Capture the cell that displays the provided text and extract its (X, Y) central coordinate. 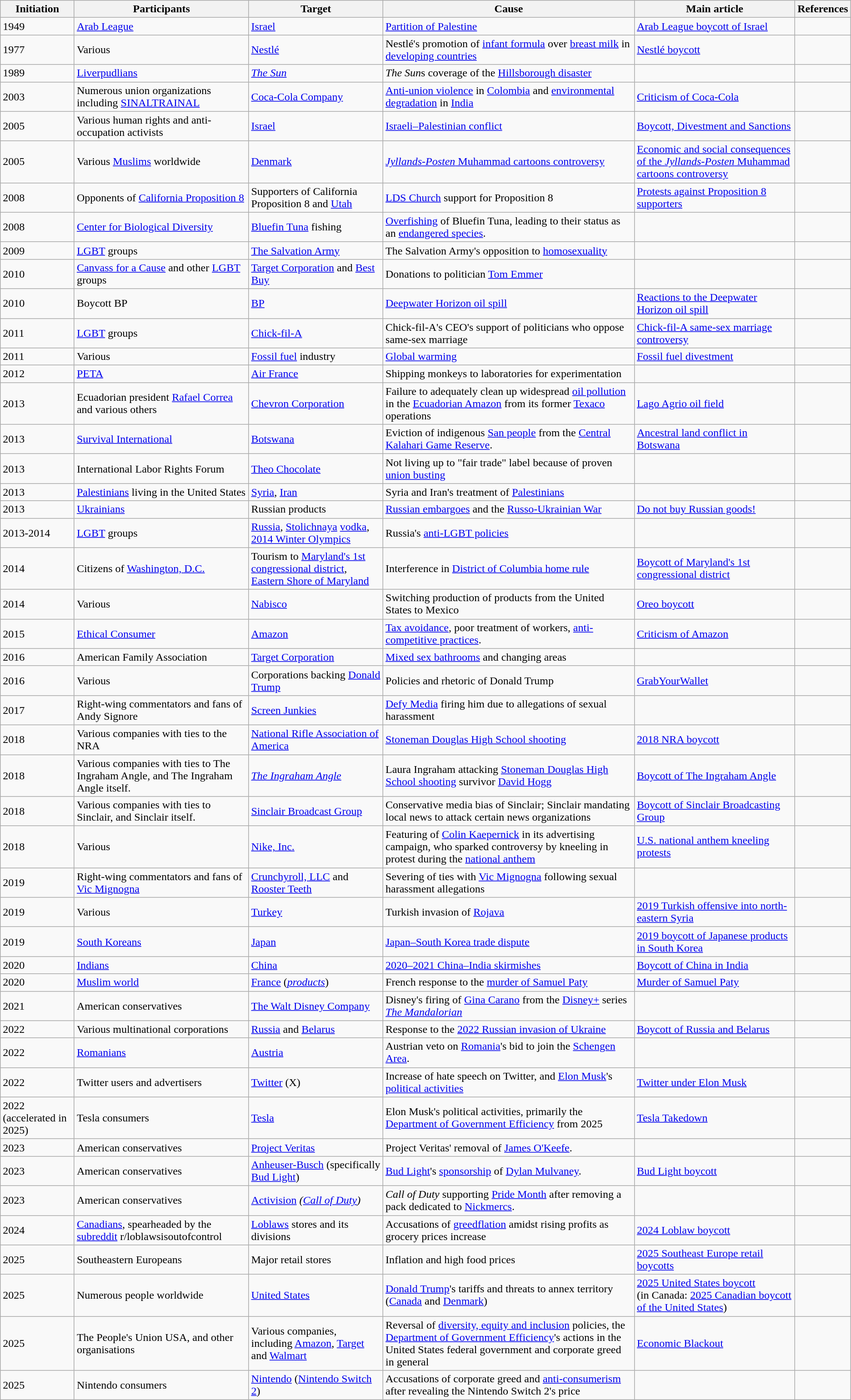
Twitter under Elon Musk (715, 1082)
Initiation (37, 9)
Israeli–Palestinian conflict (509, 126)
Partition of Palestine (509, 26)
Turkey (316, 912)
Canvass for a Cause and other LGBT groups (161, 274)
Nike, Inc. (316, 847)
2019 Turkish offensive into north-eastern Syria (715, 912)
Nabisco (316, 604)
Reactions to the Deepwater Horizon oil spill (715, 304)
Tourism to Maryland's 1st congressional district, Eastern Shore of Maryland (316, 568)
Boycott BP (161, 304)
Coca-Cola Company (316, 96)
2024 (37, 1230)
Oreo boycott (715, 604)
Various human rights and anti-occupation activists (161, 126)
Nestlé (316, 50)
Chick-fil-A same-sex marriage controversy (715, 333)
2019 boycott of Japanese products in South Korea (715, 942)
Disney's firing of Gina Carano from the Disney+ series The Mandalorian (509, 1006)
U.S. national anthem kneeling protests (715, 847)
Denmark (316, 162)
Austria (316, 1052)
American Family Association (161, 657)
Overfishing of Bluefin Tuna, leading to their status as an endangered species. (509, 227)
2021 (37, 1006)
Fossil fuel industry (316, 357)
Boycott of The Ingraham Angle (715, 775)
Opponents of California Proposition 8 (161, 197)
French response to the murder of Samuel Paty (509, 982)
Turkish invasion of Rojava (509, 912)
2015 (37, 633)
Russia, Stolichnaya vodka, 2014 Winter Olympics (316, 533)
Boycott of China in India (715, 965)
1949 (37, 26)
Various companies with ties to The Ingraham Angle, and The Ingraham Angle itself. (161, 775)
Various companies with ties to Sinclair, and Sinclair itself. (161, 812)
Sinclair Broadcast Group (316, 812)
Increase of hate speech on Twitter, and Elon Musk's political activities (509, 1082)
Twitter users and advertisers (161, 1082)
Participants (161, 9)
Target Corporation and Best Buy (316, 274)
Twitter (X) (316, 1082)
Right-wing commentators and fans of Andy Signore (161, 710)
Cause (509, 9)
Tesla (316, 1118)
Supporters of California Proposition 8 and Utah (316, 197)
Do not buy Russian goods! (715, 509)
Interference in District of Columbia home rule (509, 568)
Numerous people worldwide (161, 1295)
Right-wing commentators and fans of Vic Mignogna (161, 882)
Inflation and high food prices (509, 1260)
Japan (316, 942)
2013-2014 (37, 533)
Shipping monkeys to laboratories for experimentation (509, 374)
Donald Trump's tariffs and threats to annex territory (Canada and Denmark) (509, 1295)
Tesla Takedown (715, 1118)
Criticism of Amazon (715, 633)
Nintendo (Nintendo Switch 2) (316, 1385)
Criticism of Coca-Cola (715, 96)
Russian products (316, 509)
South Koreans (161, 942)
Ecuadorian president Rafael Correa and various others (161, 404)
Austrian veto on Romania's bid to join the Schengen Area. (509, 1052)
Various multinational corporations (161, 1029)
Project Veritas (316, 1147)
Russian embargoes and the Russo-Ukrainian War (509, 509)
Canadians, spearheaded by the subreddit r/loblawsisoutofcontrol (161, 1230)
References (823, 9)
Not living up to "fair trade" label because of proven union busting (509, 469)
Russia and Belarus (316, 1029)
2003 (37, 96)
France (products) (316, 982)
The Salvation Army (316, 250)
Botswana (316, 439)
Boycott of Russia and Belarus (715, 1029)
Arab League boycott of Israel (715, 26)
Citizens of Washington, D.C. (161, 568)
Main article (715, 9)
Screen Junkies (316, 710)
2024 Loblaw boycott (715, 1230)
International Labor Rights Forum (161, 469)
BP (316, 304)
Chick-fil-A's CEO's support of politicians who oppose same-sex marriage (509, 333)
Switching production of products from the United States to Mexico (509, 604)
Target (316, 9)
Tax avoidance, poor treatment of workers, anti-competitive practices. (509, 633)
Theo Chocolate (316, 469)
Featuring of Colin Kaepernick in its advertising campaign, who sparked controversy by kneeling in protest during the national anthem (509, 847)
China (316, 965)
Economic and social consequences of the Jyllands-Posten Muhammad cartoons controversy (715, 162)
Laura Ingraham attacking Stoneman Douglas High School shooting survivor David Hogg (509, 775)
Boycott of Sinclair Broadcasting Group (715, 812)
2009 (37, 250)
2012 (37, 374)
Donations to politician Tom Emmer (509, 274)
Anti-union violence in Colombia and environmental degradation in India (509, 96)
2022 (accelerated in 2025) (37, 1118)
2018 NRA boycott (715, 740)
Chevron Corporation (316, 404)
Bluefin Tuna fishing (316, 227)
Russia's anti-LGBT policies (509, 533)
LDS Church support for Proposition 8 (509, 197)
GrabYourWallet (715, 681)
Southeastern Europeans (161, 1260)
Jyllands-Posten Muhammad cartoons controversy (509, 162)
Stoneman Douglas High School shooting (509, 740)
2025 United States boycott(in Canada: 2025 Canadian boycott of the United States) (715, 1295)
2025 Southeast Europe retail boycotts (715, 1260)
Indians (161, 965)
Elon Musk's political activities, primarily the Department of Government Efficiency from 2025 (509, 1118)
Target Corporation (316, 657)
Accusations of greedflation amidst rising profits as grocery prices increase (509, 1230)
Liverpudlians (161, 73)
Bud Light boycott (715, 1171)
Chick-fil-A (316, 333)
Mixed sex bathrooms and changing areas (509, 657)
Japan–South Korea trade dispute (509, 942)
Bud Light's sponsorship of Dylan Mulvaney. (509, 1171)
Nestlé boycott (715, 50)
United States (316, 1295)
Activision (Call of Duty) (316, 1201)
Nintendo consumers (161, 1385)
Boycott of Maryland's 1st congressional district (715, 568)
Nestlé's promotion of infant formula over breast milk in developing countries (509, 50)
2017 (37, 710)
Romanians (161, 1052)
Ethical Consumer (161, 633)
The Walt Disney Company (316, 1006)
The Suns coverage of the Hillsborough disaster (509, 73)
Center for Biological Diversity (161, 227)
Survival International (161, 439)
Various companies, including Amazon, Target and Walmart (316, 1343)
PETA (161, 374)
Conservative media bias of Sinclair; Sinclair mandating local news to attack certain news organizations (509, 812)
Eviction of indigenous San people from the Central Kalahari Game Reserve. (509, 439)
Various Muslims worldwide (161, 162)
Failure to adequately clean up widespread oil pollution in the Ecuadorian Amazon from its former Texaco operations (509, 404)
Protests against Proposition 8 supporters (715, 197)
Project Veritas' removal of James O'Keefe. (509, 1147)
Fossil fuel divestment (715, 357)
Air France (316, 374)
Defy Media firing him due to allegations of sexual harassment (509, 710)
Murder of Samuel Paty (715, 982)
Boycott, Divestment and Sanctions (715, 126)
Lago Agrio oil field (715, 404)
Numerous union organizations including SINALTRAINAL (161, 96)
The Sun (316, 73)
Accusations of corporate greed and anti-consumerism after revealing the Nintendo Switch 2's price (509, 1385)
Major retail stores (316, 1260)
Syria, Iran (316, 492)
Global warming (509, 357)
Various companies with ties to the NRA (161, 740)
1977 (37, 50)
Response to the 2022 Russian invasion of Ukraine (509, 1029)
Syria and Iran's treatment of Palestinians (509, 492)
Ukrainians (161, 509)
Muslim world (161, 982)
Palestinians living in the United States (161, 492)
Call of Duty supporting Pride Month after removing a pack dedicated to Nickmercs. (509, 1201)
The People's Union USA, and other organisations (161, 1343)
Ancestral land conflict in Botswana (715, 439)
Arab League (161, 26)
Policies and rhetoric of Donald Trump (509, 681)
The Salvation Army's opposition to homosexuality (509, 250)
Severing of ties with Vic Mignogna following sexual harassment allegations (509, 882)
2020–2021 China–India skirmishes (509, 965)
Crunchyroll, LLC and Rooster Teeth (316, 882)
Loblaws stores and its divisions (316, 1230)
Corporations backing Donald Trump (316, 681)
Tesla consumers (161, 1118)
Amazon (316, 633)
National Rifle Association of America (316, 740)
The Ingraham Angle (316, 775)
1989 (37, 73)
Anheuser-Busch (specifically Bud Light) (316, 1171)
Economic Blackout (715, 1343)
Deepwater Horizon oil spill (509, 304)
